Detect which cell encompasses the target text, then output its [x, y] center coordinate. 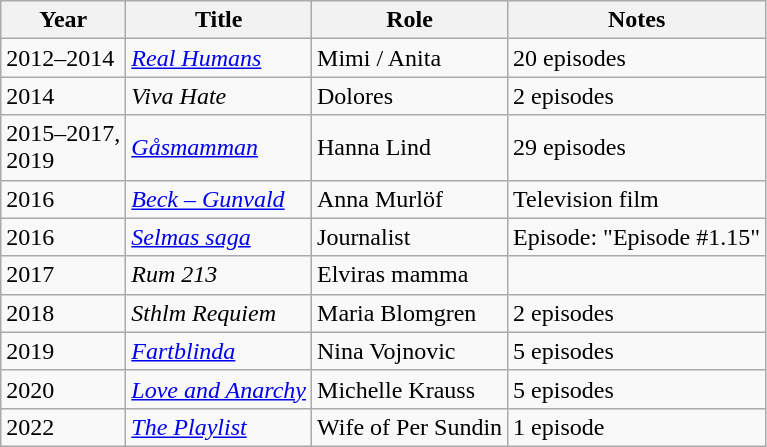
Nina Vojnovic [410, 351]
Wife of Per Sundin [410, 427]
Real Humans [219, 58]
Journalist [410, 237]
2022 [64, 427]
Selmas saga [219, 237]
Elviras mamma [410, 275]
2019 [64, 351]
2015–2017,2019 [64, 148]
Maria Blomgren [410, 313]
2012–2014 [64, 58]
Sthlm Requiem [219, 313]
Gåsmamman [219, 148]
Love and Anarchy [219, 389]
Role [410, 20]
1 episode [637, 427]
Fartblinda [219, 351]
Michelle Krauss [410, 389]
2017 [64, 275]
Television film [637, 199]
Dolores [410, 96]
Anna Murlöf [410, 199]
Mimi / Anita [410, 58]
Viva Hate [219, 96]
20 episodes [637, 58]
Notes [637, 20]
Episode: "Episode #1.15" [637, 237]
2018 [64, 313]
Beck – Gunvald [219, 199]
2020 [64, 389]
29 episodes [637, 148]
2014 [64, 96]
Hanna Lind [410, 148]
The Playlist [219, 427]
Year [64, 20]
Rum 213 [219, 275]
Title [219, 20]
